Scan for the cell matching the given text and deliver its (x, y) coordinate at center. 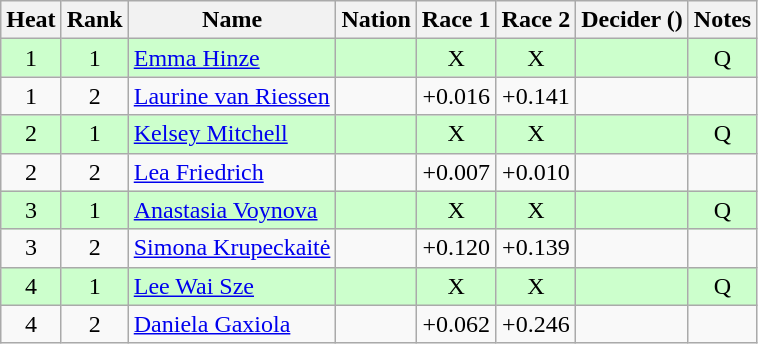
Emma Hinze (232, 58)
Race 2 (536, 20)
Lee Wai Sze (232, 286)
+0.016 (456, 96)
Notes (722, 20)
+0.007 (456, 172)
Laurine van Riessen (232, 96)
Nation (376, 20)
Heat (31, 20)
+0.062 (456, 324)
+0.010 (536, 172)
Name (232, 20)
Daniela Gaxiola (232, 324)
+0.246 (536, 324)
+0.141 (536, 96)
Kelsey Mitchell (232, 134)
+0.120 (456, 248)
Rank (94, 20)
Anastasia Voynova (232, 210)
Simona Krupeckaitė (232, 248)
Decider () (632, 20)
Race 1 (456, 20)
+0.139 (536, 248)
Lea Friedrich (232, 172)
